Output the (X, Y) coordinate of the center of the cell containing the given text.  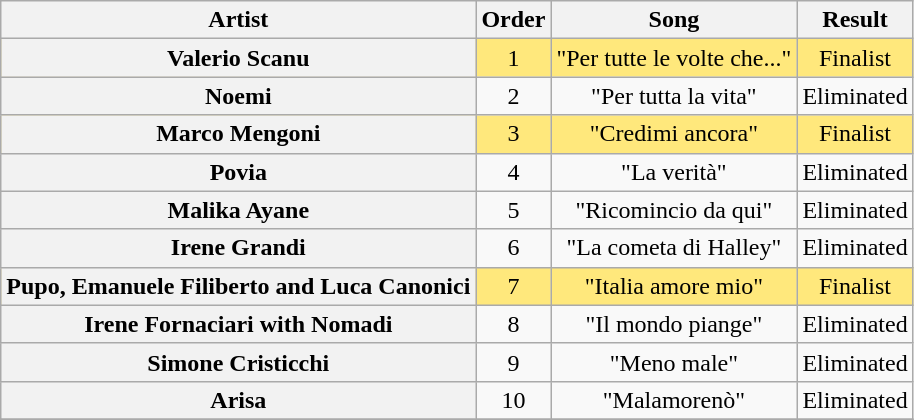
1 (514, 58)
Arisa (238, 400)
Marco Mengoni (238, 134)
5 (514, 210)
2 (514, 96)
6 (514, 248)
10 (514, 400)
7 (514, 286)
Artist (238, 20)
"Italia amore mio" (674, 286)
Malika Ayane (238, 210)
"Per tutte le volte che..." (674, 58)
9 (514, 362)
Result (855, 20)
4 (514, 172)
Povia (238, 172)
Order (514, 20)
"Malamorenò" (674, 400)
Song (674, 20)
Irene Grandi (238, 248)
Pupo, Emanuele Filiberto and Luca Canonici (238, 286)
"Ricomincio da qui" (674, 210)
"Credimi ancora" (674, 134)
8 (514, 324)
"Per tutta la vita" (674, 96)
"La verità" (674, 172)
Noemi (238, 96)
3 (514, 134)
Simone Cristicchi (238, 362)
"La cometa di Halley" (674, 248)
"Il mondo piange" (674, 324)
Irene Fornaciari with Nomadi (238, 324)
"Meno male" (674, 362)
Valerio Scanu (238, 58)
